Identify which cell holds the provided text, then report its (x, y) central coordinate. 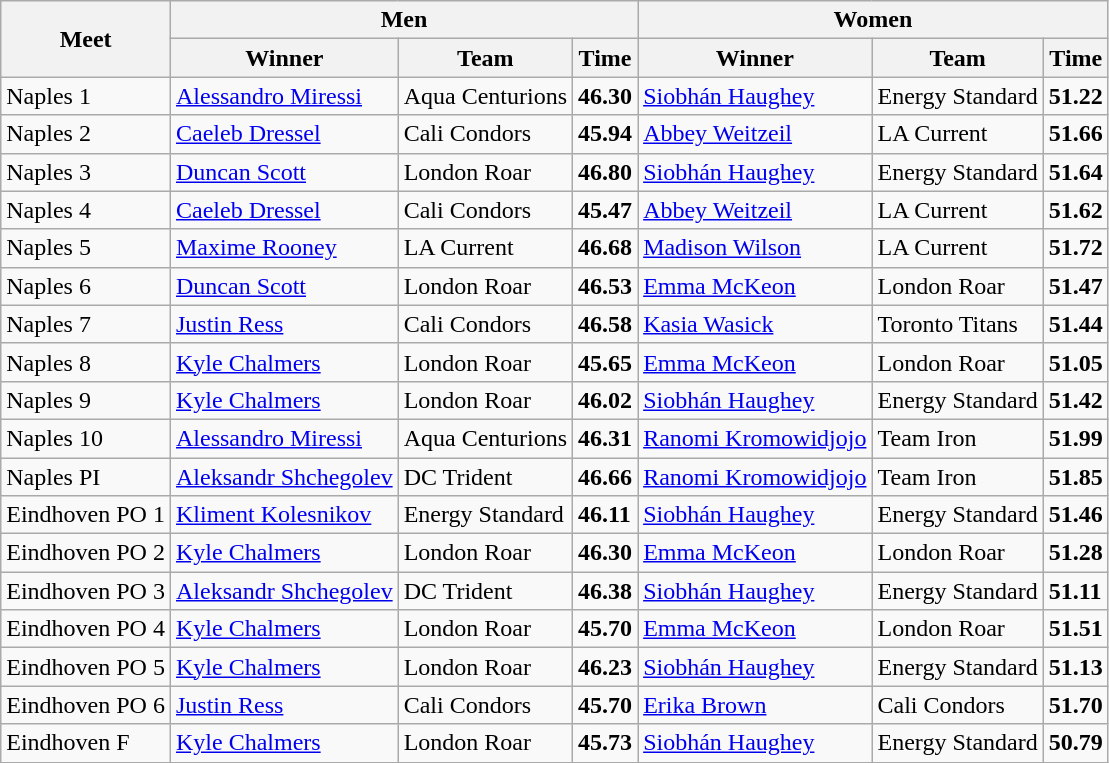
Eindhoven PO 1 (86, 515)
Eindhoven PO 4 (86, 629)
51.70 (1076, 705)
51.44 (1076, 324)
Kliment Kolesnikov (284, 515)
Naples 5 (86, 248)
Eindhoven PO 5 (86, 667)
51.47 (1076, 286)
51.46 (1076, 515)
Maxime Rooney (284, 248)
Erika Brown (755, 705)
Kasia Wasick (755, 324)
46.11 (606, 515)
Toronto Titans (958, 324)
Naples 8 (86, 362)
51.85 (1076, 477)
Eindhoven PO 3 (86, 591)
Naples 3 (86, 172)
46.38 (606, 591)
Naples 2 (86, 134)
46.68 (606, 248)
51.72 (1076, 248)
46.53 (606, 286)
Madison Wilson (755, 248)
Naples 10 (86, 438)
51.28 (1076, 553)
51.22 (1076, 96)
51.64 (1076, 172)
51.51 (1076, 629)
51.66 (1076, 134)
51.05 (1076, 362)
45.47 (606, 210)
Naples 4 (86, 210)
Women (874, 20)
46.80 (606, 172)
Naples 1 (86, 96)
51.11 (1076, 591)
Naples 9 (86, 400)
51.99 (1076, 438)
45.65 (606, 362)
46.58 (606, 324)
Eindhoven PO 2 (86, 553)
45.73 (606, 743)
Eindhoven F (86, 743)
51.42 (1076, 400)
51.62 (1076, 210)
Naples 7 (86, 324)
Eindhoven PO 6 (86, 705)
Meet (86, 39)
46.23 (606, 667)
50.79 (1076, 743)
46.66 (606, 477)
46.02 (606, 400)
Naples PI (86, 477)
51.13 (1076, 667)
45.94 (606, 134)
Men (404, 20)
46.31 (606, 438)
Naples 6 (86, 286)
